For the text-containing cell, return its midpoint in [X, Y] coordinate format. 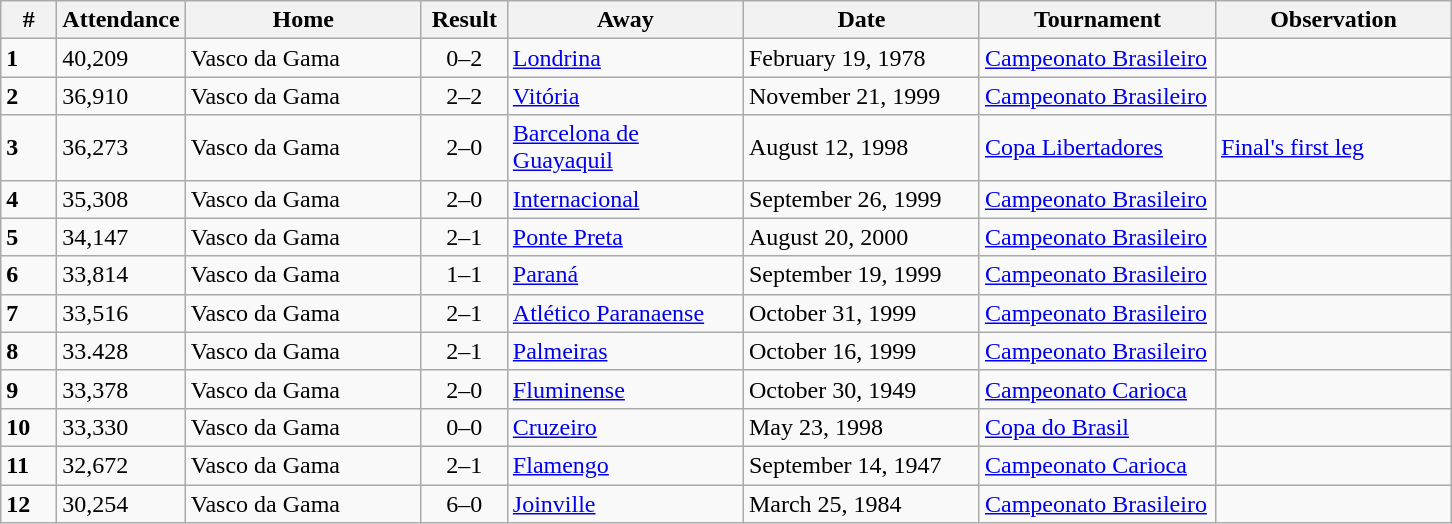
Atlético Paranaense [625, 313]
Londrina [625, 58]
7 [29, 313]
4 [29, 199]
Attendance [121, 20]
3 [29, 148]
September 19, 1999 [861, 275]
Observation [1334, 20]
0–2 [464, 58]
Away [625, 20]
November 21, 1999 [861, 96]
30,254 [121, 503]
September 14, 1947 [861, 465]
6–0 [464, 503]
36,910 [121, 96]
9 [29, 389]
33,330 [121, 427]
12 [29, 503]
Date [861, 20]
August 20, 2000 [861, 237]
40,209 [121, 58]
# [29, 20]
1 [29, 58]
Paraná [625, 275]
2–2 [464, 96]
6 [29, 275]
32,672 [121, 465]
Home [303, 20]
Flamengo [625, 465]
33.428 [121, 351]
35,308 [121, 199]
5 [29, 237]
Barcelona de Guayaquil [625, 148]
Internacional [625, 199]
Palmeiras [625, 351]
33,814 [121, 275]
October 16, 1999 [861, 351]
8 [29, 351]
October 31, 1999 [861, 313]
33,378 [121, 389]
Copa do Brasil [1097, 427]
36,273 [121, 148]
Vitória [625, 96]
May 23, 1998 [861, 427]
0–0 [464, 427]
September 26, 1999 [861, 199]
Cruzeiro [625, 427]
Copa Libertadores [1097, 148]
11 [29, 465]
Fluminense [625, 389]
Ponte Preta [625, 237]
10 [29, 427]
March 25, 1984 [861, 503]
August 12, 1998 [861, 148]
Tournament [1097, 20]
Result [464, 20]
Final's first leg [1334, 148]
October 30, 1949 [861, 389]
1–1 [464, 275]
Joinville [625, 503]
2 [29, 96]
34,147 [121, 237]
33,516 [121, 313]
February 19, 1978 [861, 58]
